Search for the cell housing the specified text and yield its (X, Y) center coordinate. 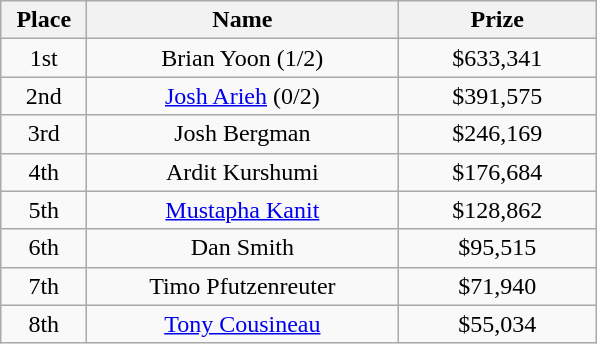
Brian Yoon (1/2) (242, 58)
Josh Arieh (0/2) (242, 96)
Timo Pfutzenreuter (242, 286)
$246,169 (498, 134)
7th (44, 286)
$71,940 (498, 286)
4th (44, 172)
$391,575 (498, 96)
Ardit Kurshumi (242, 172)
$176,684 (498, 172)
6th (44, 248)
2nd (44, 96)
Dan Smith (242, 248)
3rd (44, 134)
$128,862 (498, 210)
$55,034 (498, 324)
Josh Bergman (242, 134)
8th (44, 324)
Mustapha Kanit (242, 210)
$633,341 (498, 58)
Prize (498, 20)
5th (44, 210)
Name (242, 20)
$95,515 (498, 248)
Place (44, 20)
1st (44, 58)
Tony Cousineau (242, 324)
